Return [X, Y] of the center of cell containing provided text 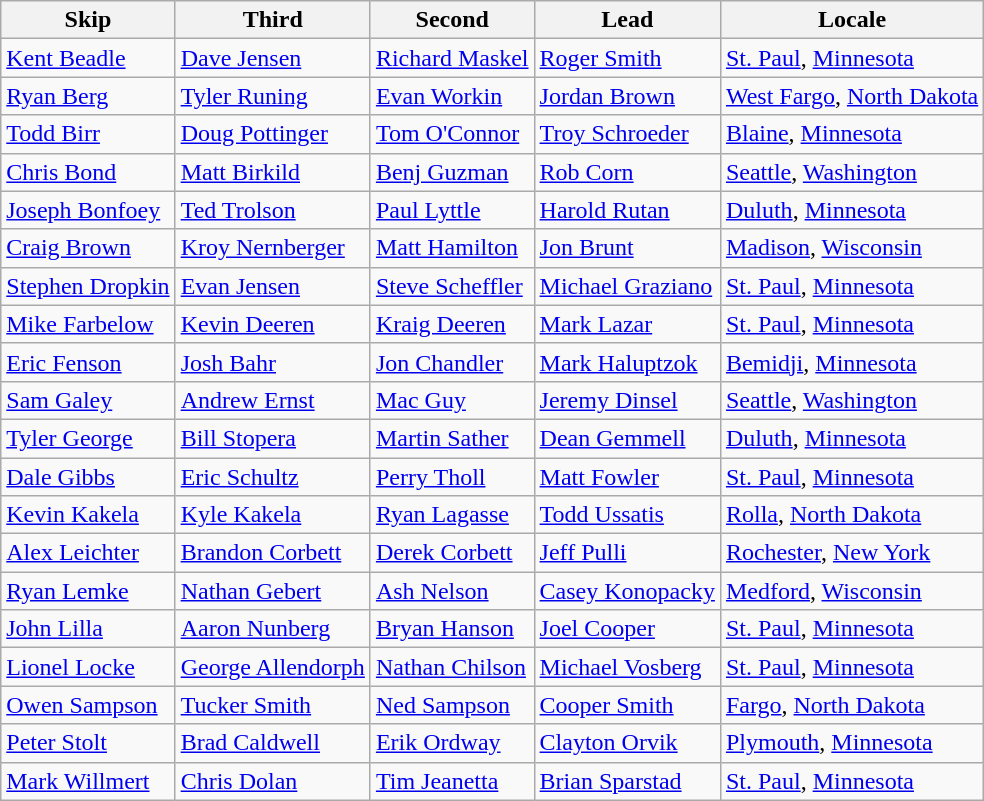
Matt Hamilton [452, 248]
Michael Vosberg [627, 667]
Cooper Smith [627, 705]
Aaron Nunberg [272, 629]
Tom O'Connor [452, 134]
Sam Galey [88, 400]
Ash Nelson [452, 591]
Todd Birr [88, 134]
Kraig Deeren [452, 324]
Stephen Dropkin [88, 286]
Tim Jeanetta [452, 781]
Jon Brunt [627, 248]
Jeff Pulli [627, 553]
Perry Tholl [452, 477]
Medford, Wisconsin [852, 591]
Mark Willmert [88, 781]
West Fargo, North Dakota [852, 96]
Blaine, Minnesota [852, 134]
Brandon Corbett [272, 553]
Madison, Wisconsin [852, 248]
Mark Lazar [627, 324]
Brian Sparstad [627, 781]
Alex Leichter [88, 553]
Peter Stolt [88, 743]
Kevin Kakela [88, 515]
Michael Graziano [627, 286]
Andrew Ernst [272, 400]
Eric Fenson [88, 362]
Paul Lyttle [452, 210]
Rolla, North Dakota [852, 515]
Chris Dolan [272, 781]
Doug Pottinger [272, 134]
Kent Beadle [88, 58]
Ryan Lagasse [452, 515]
Mark Haluptzok [627, 362]
Jordan Brown [627, 96]
Third [272, 20]
Plymouth, Minnesota [852, 743]
Skip [88, 20]
Eric Schultz [272, 477]
Bemidji, Minnesota [852, 362]
Kroy Nernberger [272, 248]
Ned Sampson [452, 705]
George Allendorph [272, 667]
Mike Farbelow [88, 324]
Ryan Berg [88, 96]
Steve Scheffler [452, 286]
Martin Sather [452, 438]
Craig Brown [88, 248]
Dave Jensen [272, 58]
Owen Sampson [88, 705]
Matt Birkild [272, 172]
Derek Corbett [452, 553]
Joseph Bonfoey [88, 210]
John Lilla [88, 629]
Lead [627, 20]
Locale [852, 20]
Richard Maskel [452, 58]
Ted Trolson [272, 210]
Roger Smith [627, 58]
Harold Rutan [627, 210]
Matt Fowler [627, 477]
Todd Ussatis [627, 515]
Dean Gemmell [627, 438]
Brad Caldwell [272, 743]
Troy Schroeder [627, 134]
Rochester, New York [852, 553]
Fargo, North Dakota [852, 705]
Joel Cooper [627, 629]
Bryan Hanson [452, 629]
Clayton Orvik [627, 743]
Nathan Gebert [272, 591]
Bill Stopera [272, 438]
Tyler Runing [272, 96]
Kyle Kakela [272, 515]
Second [452, 20]
Evan Workin [452, 96]
Josh Bahr [272, 362]
Evan Jensen [272, 286]
Lionel Locke [88, 667]
Nathan Chilson [452, 667]
Jon Chandler [452, 362]
Mac Guy [452, 400]
Chris Bond [88, 172]
Dale Gibbs [88, 477]
Erik Ordway [452, 743]
Tyler George [88, 438]
Casey Konopacky [627, 591]
Kevin Deeren [272, 324]
Benj Guzman [452, 172]
Rob Corn [627, 172]
Ryan Lemke [88, 591]
Jeremy Dinsel [627, 400]
Tucker Smith [272, 705]
